Output the (x, y) coordinate of the center of the cell containing the given text.  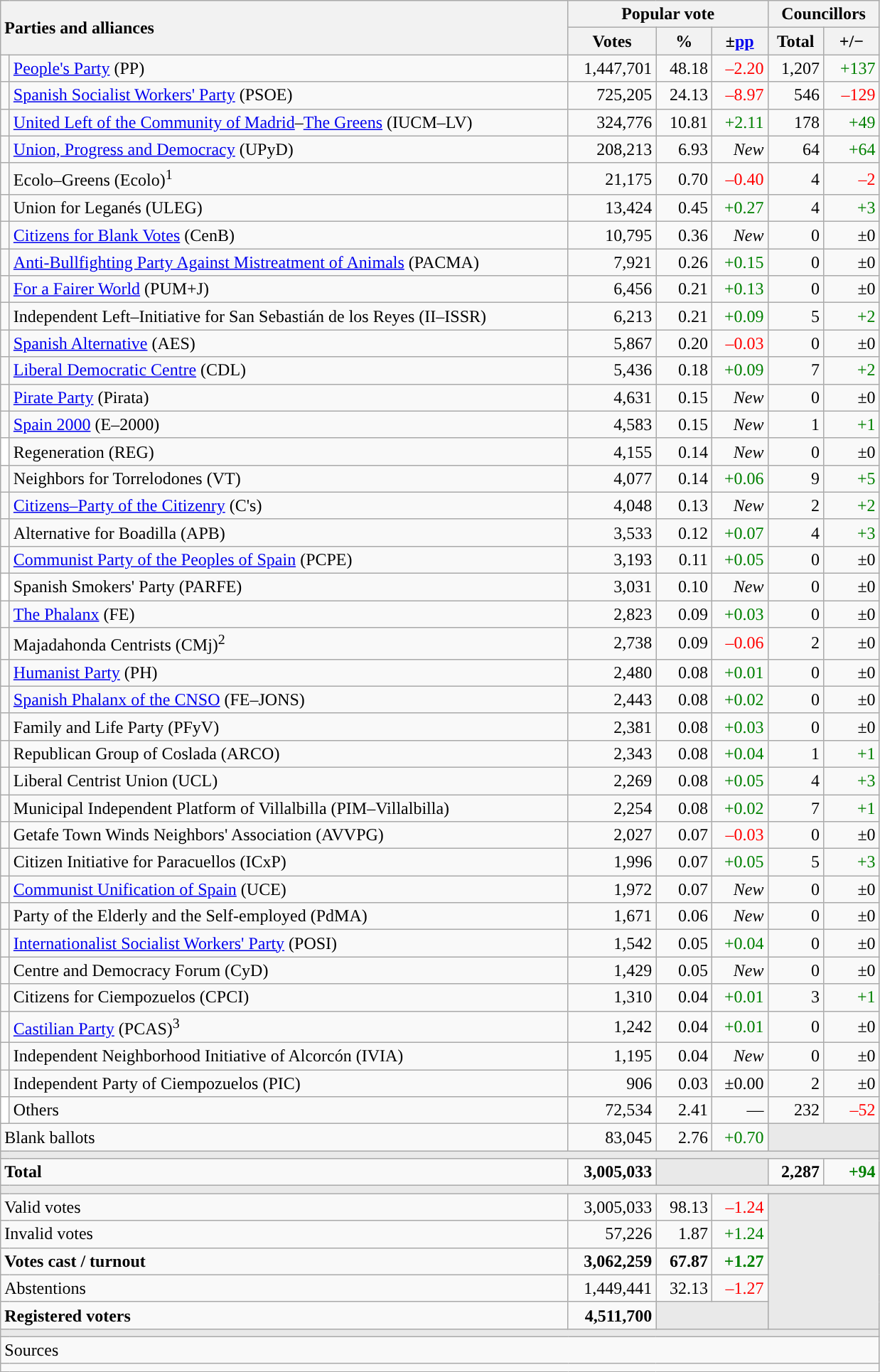
Spanish Socialist Workers' Party (PSOE) (289, 95)
+1.27 (739, 1261)
5,436 (612, 370)
0.36 (684, 235)
Others (289, 1110)
Anti-Bullfighting Party Against Mistreatment of Animals (PACMA) (289, 262)
Centre and Democracy Forum (CyD) (289, 970)
Valid votes (284, 1207)
The Phalanx (FE) (289, 614)
2,381 (612, 727)
+64 (852, 149)
–8.97 (739, 95)
0.10 (684, 587)
0.18 (684, 370)
2,738 (612, 644)
For a Fairer World (PUM+J) (289, 289)
Union, Progress and Democracy (UPyD) (289, 149)
6.93 (684, 149)
Citizens for Blank Votes (CenB) (289, 235)
Communist Party of the Peoples of Spain (PCPE) (289, 559)
% (684, 41)
72,534 (612, 1110)
+0.06 (739, 478)
–0.06 (739, 644)
Pirate Party (Pirata) (289, 397)
+1.24 (739, 1234)
0.12 (684, 532)
24.13 (684, 95)
Citizens for Ciempozuelos (CPCI) (289, 997)
98.13 (684, 1207)
1,542 (612, 943)
2,823 (612, 614)
1.87 (684, 1234)
–1.24 (739, 1207)
Independent Neighborhood Initiative of Alcorcón (IVIA) (289, 1056)
Sources (440, 1350)
0.03 (684, 1083)
Registered voters (284, 1315)
Municipal Independent Platform of Villalbilla (PIM–Villalbilla) (289, 808)
10,795 (612, 235)
1,972 (612, 889)
0.70 (684, 179)
+49 (852, 122)
2,027 (612, 835)
+0.27 (739, 208)
1,449,441 (612, 1288)
324,776 (612, 122)
Liberal Democratic Centre (CDL) (289, 370)
+137 (852, 68)
13,424 (612, 208)
546 (796, 95)
–0.40 (739, 179)
83,045 (612, 1137)
3 (796, 997)
4,077 (612, 478)
–1.27 (739, 1288)
6,213 (612, 316)
48.18 (684, 68)
Citizens–Party of the Citizenry (C's) (289, 505)
9 (796, 478)
1,671 (612, 916)
Independent Party of Ciempozuelos (PIC) (289, 1083)
2,254 (612, 808)
Spanish Smokers' Party (PARFE) (289, 587)
Ecolo–Greens (Ecolo)1 (289, 179)
2,343 (612, 754)
3,031 (612, 587)
Communist Unification of Spain (UCE) (289, 889)
1,310 (612, 997)
10.81 (684, 122)
+2.11 (739, 122)
Majadahonda Centrists (CMj)2 (289, 644)
4,048 (612, 505)
+5 (852, 478)
Abstentions (284, 1288)
Family and Life Party (PFyV) (289, 727)
4,511,700 (612, 1315)
0.26 (684, 262)
Neighbors for Torrelodones (VT) (289, 478)
Spanish Phalanx of the CNSO (FE–JONS) (289, 700)
Republican Group of Coslada (ARCO) (289, 754)
2.76 (684, 1137)
Invalid votes (284, 1234)
±0.00 (739, 1083)
2,443 (612, 700)
32.13 (684, 1288)
4,583 (612, 424)
Spanish Alternative (AES) (289, 343)
Votes (612, 41)
Regeneration (REG) (289, 451)
178 (796, 122)
0.11 (684, 559)
Castilian Party (PCAS)3 (289, 1027)
64 (796, 149)
Parties and alliances (284, 28)
0.20 (684, 343)
Party of the Elderly and the Self-employed (PdMA) (289, 916)
725,205 (612, 95)
Internationalist Socialist Workers' Party (POSI) (289, 943)
Votes cast / turnout (284, 1261)
2,287 (796, 1172)
+0.07 (739, 532)
1,207 (796, 68)
Spain 2000 (E–2000) (289, 424)
–129 (852, 95)
–52 (852, 1110)
208,213 (612, 149)
+0.15 (739, 262)
7,921 (612, 262)
5,867 (612, 343)
Independent Left–Initiative for San Sebastián de los Reyes (II–ISSR) (289, 316)
+/− (852, 41)
1,429 (612, 970)
3,062,259 (612, 1261)
Liberal Centrist Union (UCL) (289, 781)
— (739, 1110)
+0.13 (739, 289)
1,242 (612, 1027)
57,226 (612, 1234)
67.87 (684, 1261)
–2.20 (739, 68)
3,193 (612, 559)
2,269 (612, 781)
+94 (852, 1172)
Alternative for Boadilla (APB) (289, 532)
0.13 (684, 505)
1,447,701 (612, 68)
±pp (739, 41)
232 (796, 1110)
–2 (852, 179)
2.41 (684, 1110)
2,480 (612, 672)
Humanist Party (PH) (289, 672)
Councillors (823, 14)
+0.70 (739, 1137)
People's Party (PP) (289, 68)
4,631 (612, 397)
0.06 (684, 916)
Popular vote (668, 14)
906 (612, 1083)
Blank ballots (284, 1137)
21,175 (612, 179)
6,456 (612, 289)
1,195 (612, 1056)
4,155 (612, 451)
1,996 (612, 862)
Getafe Town Winds Neighbors' Association (AVVPG) (289, 835)
Union for Leganés (ULEG) (289, 208)
United Left of the Community of Madrid–The Greens (IUCM–LV) (289, 122)
3,533 (612, 532)
Citizen Initiative for Paracuellos (ICxP) (289, 862)
0.45 (684, 208)
